From the cell containing the given text, extract its center point as (x, y) coordinate. 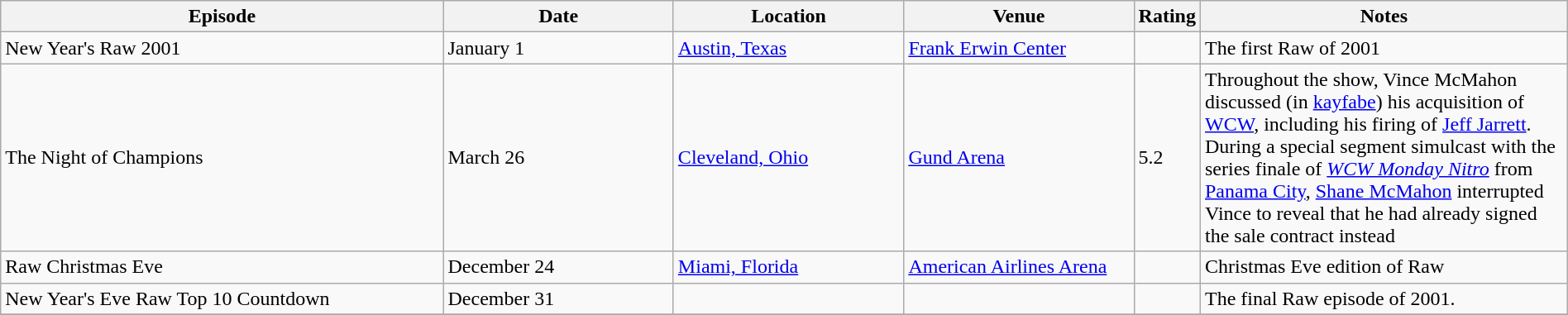
January 1 (558, 48)
Cleveland, Ohio (789, 157)
December 31 (558, 298)
Episode (222, 17)
5.2 (1167, 157)
Christmas Eve edition of Raw (1384, 267)
Venue (1019, 17)
Date (558, 17)
Raw Christmas Eve (222, 267)
Notes (1384, 17)
New Year's Eve Raw Top 10 Countdown (222, 298)
Gund Arena (1019, 157)
The Night of Champions (222, 157)
The first Raw of 2001 (1384, 48)
March 26 (558, 157)
The final Raw episode of 2001. (1384, 298)
American Airlines Arena (1019, 267)
Frank Erwin Center (1019, 48)
Location (789, 17)
Austin, Texas (789, 48)
Miami, Florida (789, 267)
Rating (1167, 17)
December 24 (558, 267)
New Year's Raw 2001 (222, 48)
